Identify which cell holds the provided text, then report its [x, y] central coordinate. 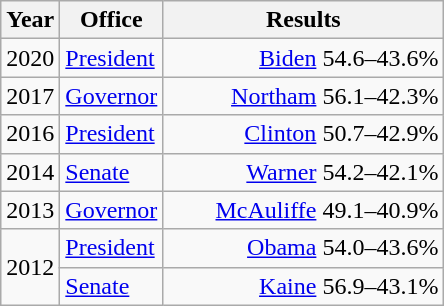
2016 [30, 134]
Obama 54.0–43.6% [304, 248]
2020 [30, 58]
Office [112, 20]
Results [304, 20]
2014 [30, 172]
Kaine 56.9–43.1% [304, 286]
Biden 54.6–43.6% [304, 58]
Northam 56.1–42.3% [304, 96]
2013 [30, 210]
2017 [30, 96]
Year [30, 20]
Clinton 50.7–42.9% [304, 134]
Warner 54.2–42.1% [304, 172]
McAuliffe 49.1–40.9% [304, 210]
2012 [30, 267]
